From the cell containing the given text, extract its center point as (X, Y) coordinate. 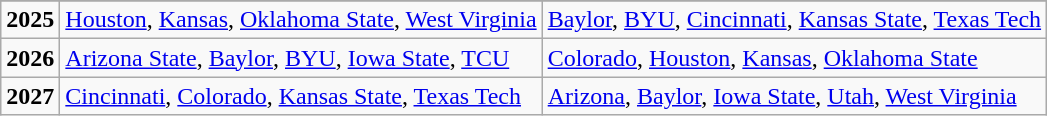
Cincinnati, Colorado, Kansas State, Texas Tech (301, 96)
2025 (30, 20)
2026 (30, 58)
Arizona State, Baylor, BYU, Iowa State, TCU (301, 58)
Arizona, Baylor, Iowa State, Utah, West Virginia (794, 96)
2027 (30, 96)
Baylor, BYU, Cincinnati, Kansas State, Texas Tech (794, 20)
Houston, Kansas, Oklahoma State, West Virginia (301, 20)
Colorado, Houston, Kansas, Oklahoma State (794, 58)
